Locate the cell with the specified text and output its (x, y) center coordinate. 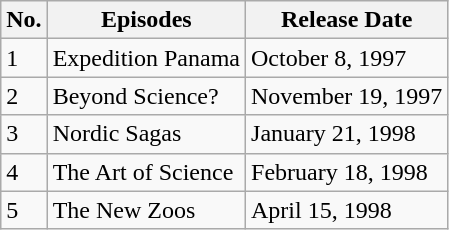
The New Zoos (146, 210)
3 (24, 134)
Episodes (146, 20)
January 21, 1998 (347, 134)
February 18, 1998 (347, 172)
November 19, 1997 (347, 96)
Expedition Panama (146, 58)
October 8, 1997 (347, 58)
The Art of Science (146, 172)
2 (24, 96)
1 (24, 58)
5 (24, 210)
Release Date (347, 20)
No. (24, 20)
Beyond Science? (146, 96)
April 15, 1998 (347, 210)
4 (24, 172)
Nordic Sagas (146, 134)
